Capture the cell that displays the provided text and extract its [X, Y] central coordinate. 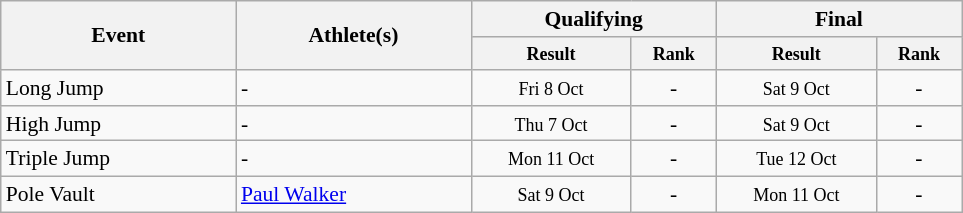
Paul Walker [354, 195]
Final [838, 19]
Pole Vault [118, 195]
High Jump [118, 124]
Athlete(s) [354, 36]
Event [118, 36]
Triple Jump [118, 159]
Thu 7 Oct [551, 124]
Qualifying [594, 19]
Long Jump [118, 88]
Fri 8 Oct [551, 88]
Tue 12 Oct [796, 159]
